Return the (x, y) coordinate for the center point of the cell that contains the specified text.  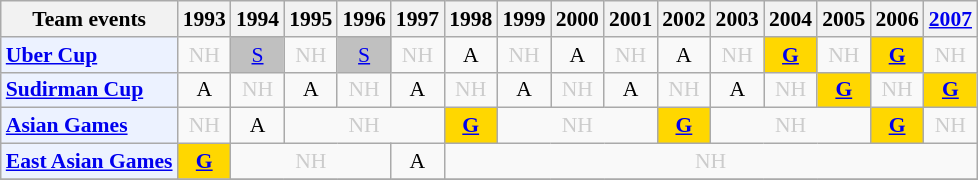
Uber Cup (90, 55)
1999 (524, 19)
1994 (258, 19)
1995 (310, 19)
East Asian Games (90, 162)
2001 (630, 19)
Sudirman Cup (90, 90)
1996 (364, 19)
2000 (578, 19)
2007 (950, 19)
Team events (90, 19)
1993 (204, 19)
2003 (738, 19)
1997 (418, 19)
1998 (470, 19)
2002 (684, 19)
2006 (896, 19)
2004 (790, 19)
2005 (844, 19)
Asian Games (90, 126)
